Provide the (X, Y) coordinate of the cell's center where the given text is located.  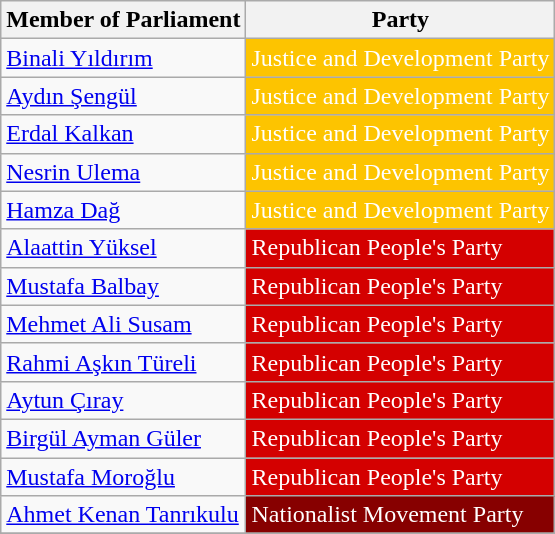
Rahmi Aşkın Türeli (124, 362)
Hamza Dağ (124, 210)
Party (400, 20)
Member of Parliament (124, 20)
Erdal Kalkan (124, 134)
Binali Yıldırım (124, 58)
Alaattin Yüksel (124, 248)
Mustafa Moroğlu (124, 477)
Birgül Ayman Güler (124, 438)
Nationalist Movement Party (400, 515)
Aytun Çıray (124, 400)
Aydın Şengül (124, 96)
Mustafa Balbay (124, 286)
Mehmet Ali Susam (124, 324)
Ahmet Kenan Tanrıkulu (124, 515)
Nesrin Ulema (124, 172)
